Capture the cell that displays the provided text and extract its [x, y] central coordinate. 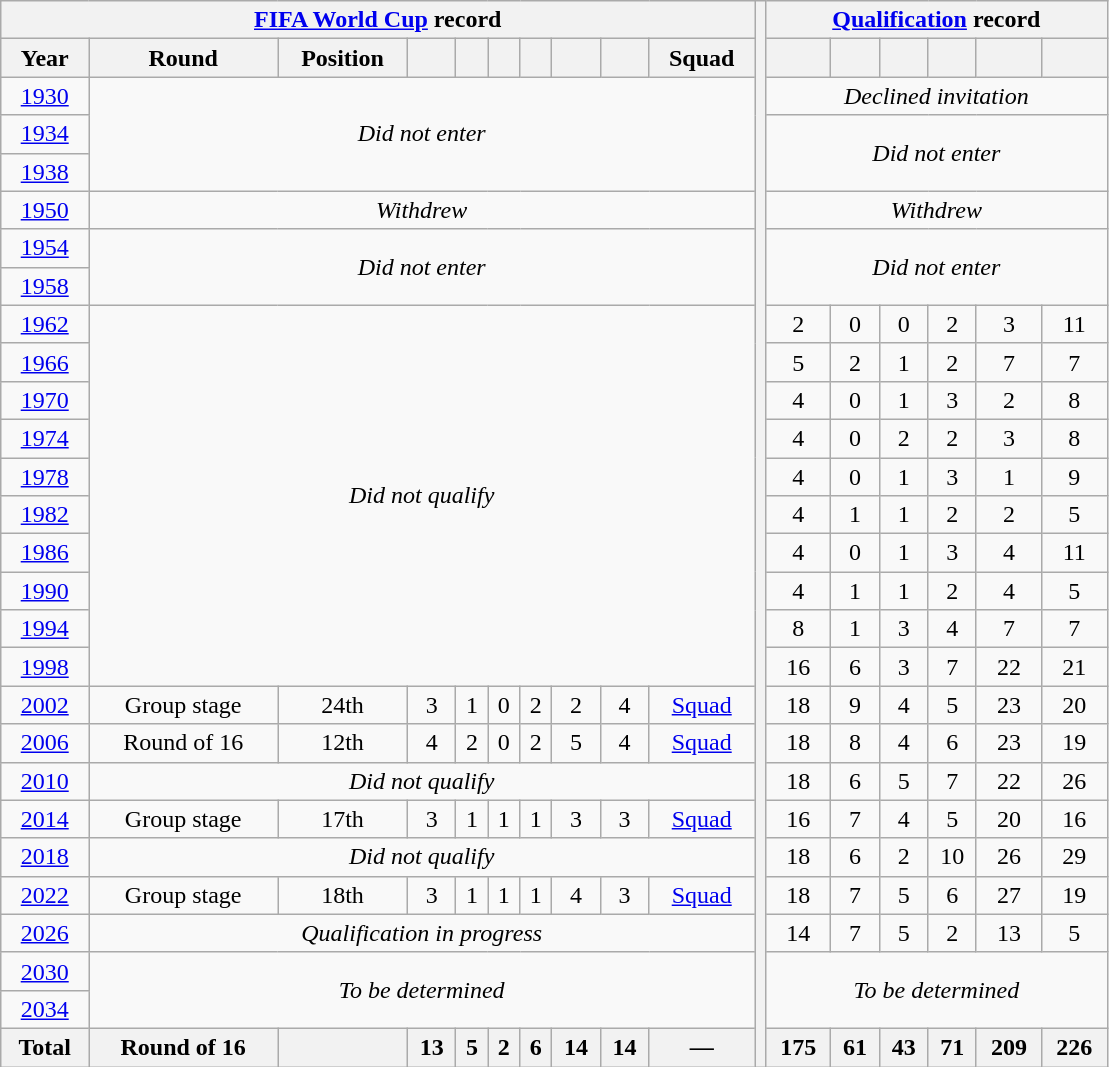
1934 [45, 134]
1954 [45, 248]
10 [952, 857]
1962 [45, 324]
2022 [45, 895]
Declined invitation [936, 96]
1986 [45, 553]
27 [1008, 895]
43 [904, 1047]
2010 [45, 781]
226 [1074, 1047]
Position [343, 58]
1966 [45, 362]
12th [343, 743]
1990 [45, 591]
2006 [45, 743]
1998 [45, 667]
21 [1074, 667]
209 [1008, 1047]
2030 [45, 971]
Qualification in progress [422, 933]
Total [45, 1047]
1994 [45, 629]
2014 [45, 819]
18th [343, 895]
17th [343, 819]
1974 [45, 438]
Year [45, 58]
1982 [45, 515]
2018 [45, 857]
61 [856, 1047]
FIFA World Cup record [378, 20]
1938 [45, 172]
2026 [45, 933]
29 [1074, 857]
— [702, 1047]
Round [184, 58]
1970 [45, 400]
Qualification record [936, 20]
71 [952, 1047]
24th [343, 705]
1930 [45, 96]
1950 [45, 210]
2002 [45, 705]
1958 [45, 286]
175 [798, 1047]
1978 [45, 477]
2034 [45, 1009]
